Search for the cell housing the specified text and yield its (X, Y) center coordinate. 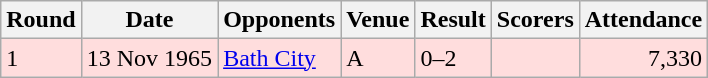
Bath City (280, 58)
A (378, 58)
7,330 (643, 58)
Round (41, 20)
Opponents (280, 20)
Venue (378, 20)
Scorers (535, 20)
Date (149, 20)
Attendance (643, 20)
1 (41, 58)
0–2 (453, 58)
13 Nov 1965 (149, 58)
Result (453, 20)
